Determine the [x, y] coordinate at the center of the cell enclosing the given text.  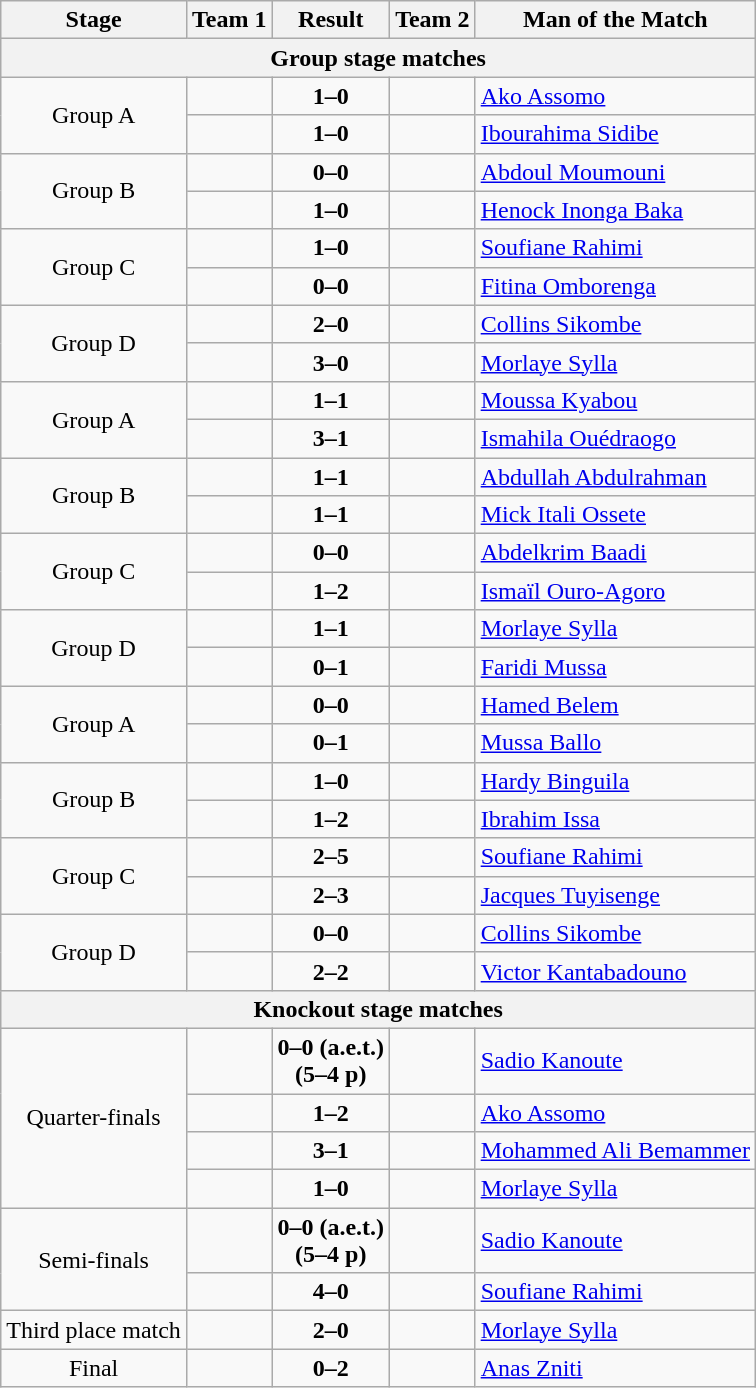
Mohammed Ali Bemammer [615, 1151]
4–0 [331, 1292]
Semi-finals [94, 1260]
Moussa Kyabou [615, 400]
Quarter-finals [94, 1118]
Fitina Omborenga [615, 286]
Ibrahim Issa [615, 819]
Abdelkrim Baadi [615, 553]
Knockout stage matches [378, 1009]
2–5 [331, 857]
0–2 [331, 1368]
Ismahila Ouédraogo [615, 438]
Mick Itali Ossete [615, 515]
Victor Kantabadouno [615, 971]
Team 2 [433, 20]
2–2 [331, 971]
Hardy Binguila [615, 781]
Final [94, 1368]
Result [331, 20]
Faridi Mussa [615, 667]
Man of the Match [615, 20]
Stage [94, 20]
Jacques Tuyisenge [615, 895]
Mussa Ballo [615, 743]
Third place match [94, 1330]
Team 1 [229, 20]
Abdullah Abdulrahman [615, 477]
Ismaïl Ouro-Agoro [615, 591]
Henock Inonga Baka [615, 210]
Ibourahima Sidibe [615, 134]
Abdoul Moumouni [615, 172]
2–3 [331, 895]
Anas Zniti [615, 1368]
Group stage matches [378, 58]
3–0 [331, 362]
Hamed Belem [615, 705]
